Detect which cell encompasses the target text, then output its [x, y] center coordinate. 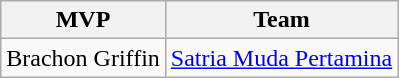
Brachon Griffin [84, 58]
Team [281, 20]
MVP [84, 20]
Satria Muda Pertamina [281, 58]
